Detect which cell encompasses the target text, then output its (X, Y) center coordinate. 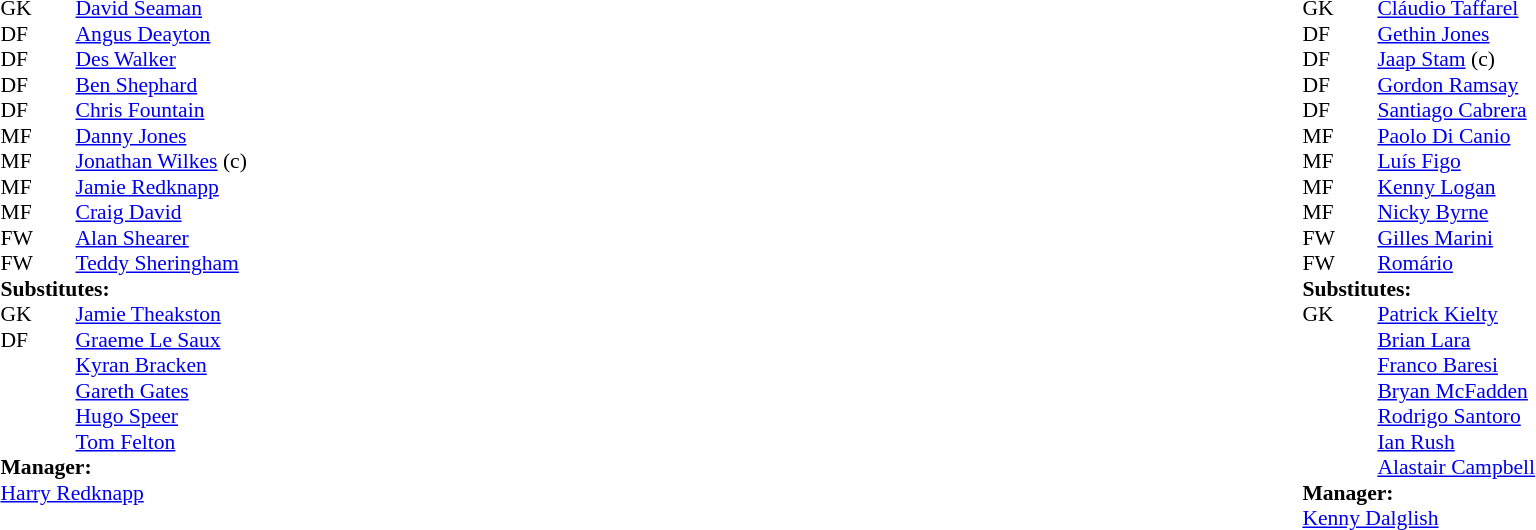
Ben Shephard (162, 85)
Graeme Le Saux (162, 340)
Ian Rush (1456, 442)
Kyran Bracken (162, 365)
Jamie Redknapp (162, 187)
Danny Jones (162, 136)
Chris Fountain (162, 111)
Patrick Kielty (1456, 315)
Franco Baresi (1456, 365)
Rodrigo Santoro (1456, 417)
Luís Figo (1456, 161)
Jonathan Wilkes (c) (162, 161)
Alan Shearer (162, 238)
Harry Redknapp (123, 493)
Gilles Marini (1456, 238)
Jaap Stam (c) (1456, 59)
Tom Felton (162, 442)
Alastair Campbell (1456, 467)
Craig David (162, 213)
Angus Deayton (162, 34)
Jamie Theakston (162, 315)
Kenny Logan (1456, 187)
Gethin Jones (1456, 34)
Brian Lara (1456, 340)
Santiago Cabrera (1456, 111)
Gordon Ramsay (1456, 85)
Hugo Speer (162, 417)
Paolo Di Canio (1456, 136)
Teddy Sheringham (162, 263)
Des Walker (162, 59)
Romário (1456, 263)
Nicky Byrne (1456, 213)
Bryan McFadden (1456, 391)
Gareth Gates (162, 391)
